Return (X, Y) of the center of cell containing provided text 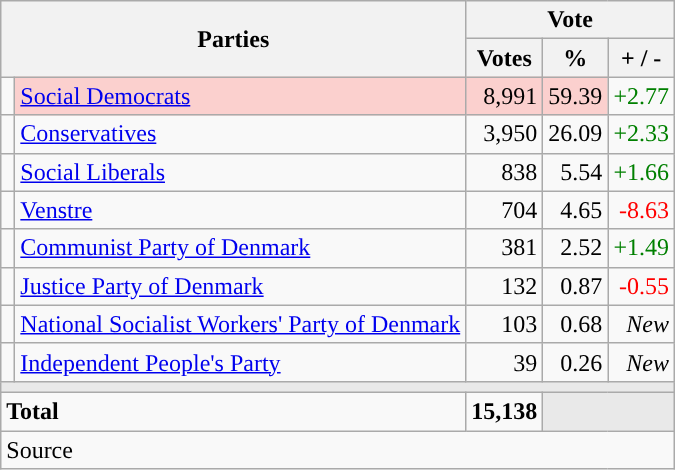
103 (504, 324)
381 (504, 248)
Source (338, 449)
0.26 (576, 362)
4.65 (576, 210)
838 (504, 172)
704 (504, 210)
132 (504, 286)
0.68 (576, 324)
Social Liberals (240, 172)
2.52 (576, 248)
Justice Party of Denmark (240, 286)
Communist Party of Denmark (240, 248)
+1.66 (642, 172)
Venstre (240, 210)
26.09 (576, 134)
-8.63 (642, 210)
0.87 (576, 286)
Independent People's Party (240, 362)
59.39 (576, 96)
Vote (570, 20)
8,991 (504, 96)
Social Democrats (240, 96)
Conservatives (240, 134)
National Socialist Workers' Party of Denmark (240, 324)
Parties (234, 39)
+1.49 (642, 248)
% (576, 58)
-0.55 (642, 286)
5.54 (576, 172)
+2.33 (642, 134)
15,138 (504, 411)
3,950 (504, 134)
Votes (504, 58)
Total (234, 411)
+ / - (642, 58)
39 (504, 362)
+2.77 (642, 96)
